Extract the (X, Y) coordinate from the center of the cell holding the provided text.  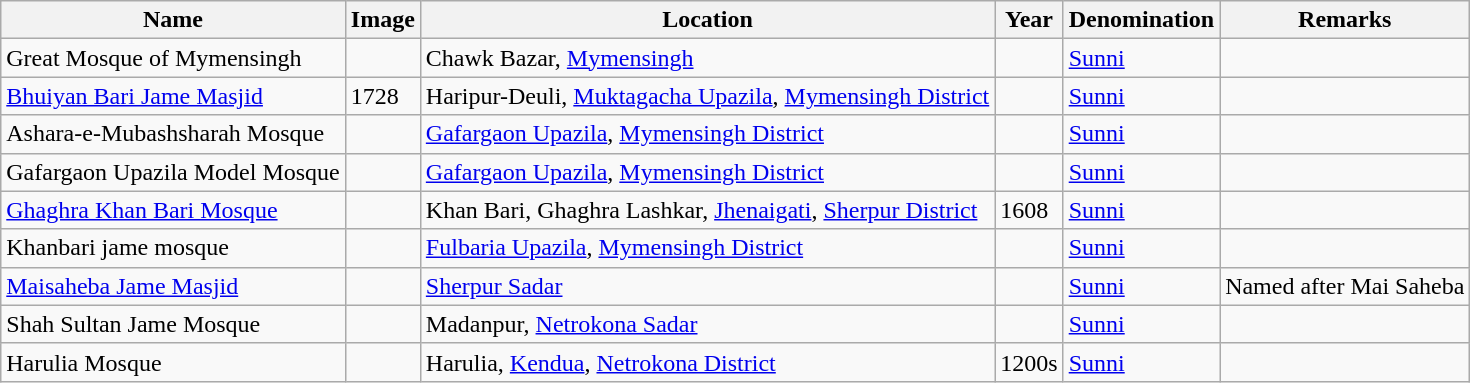
1728 (382, 96)
1200s (1029, 362)
1608 (1029, 210)
Khanbari jame mosque (174, 248)
Sherpur Sadar (707, 286)
Remarks (1345, 20)
Ashara-e-Mubashsharah Mosque (174, 134)
Year (1029, 20)
Fulbaria Upazila, Mymensingh District (707, 248)
Madanpur, Netrokona Sadar (707, 324)
Location (707, 20)
Harulia, Kendua, Netrokona District (707, 362)
Bhuiyan Bari Jame Masjid (174, 96)
Khan Bari, Ghaghra Lashkar, Jhenaigati, Sherpur District (707, 210)
Denomination (1141, 20)
Ghaghra Khan Bari Mosque (174, 210)
Chawk Bazar, Mymensingh (707, 58)
Harulia Mosque (174, 362)
Maisaheba Jame Masjid (174, 286)
Great Mosque of Mymensingh (174, 58)
Haripur-Deuli, Muktagacha Upazila, Mymensingh District (707, 96)
Named after Mai Saheba (1345, 286)
Gafargaon Upazila Model Mosque (174, 172)
Shah Sultan Jame Mosque (174, 324)
Name (174, 20)
Image (382, 20)
